Return (X, Y) of the center of cell containing provided text 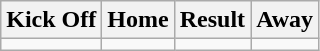
Kick Off (52, 20)
Away (285, 20)
Result (212, 20)
Home (138, 20)
